Find where the given text appears and provide that cell's center as (X, Y) coordinate. 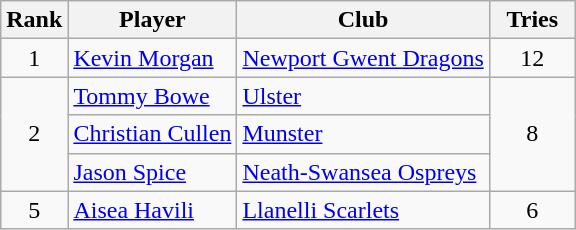
Llanelli Scarlets (363, 210)
Tommy Bowe (152, 96)
Club (363, 20)
Newport Gwent Dragons (363, 58)
Neath-Swansea Ospreys (363, 172)
2 (34, 134)
Christian Cullen (152, 134)
Jason Spice (152, 172)
5 (34, 210)
Aisea Havili (152, 210)
Munster (363, 134)
Rank (34, 20)
1 (34, 58)
Player (152, 20)
8 (532, 134)
6 (532, 210)
Ulster (363, 96)
12 (532, 58)
Kevin Morgan (152, 58)
Tries (532, 20)
